Identify which cell holds the provided text, then report its [x, y] central coordinate. 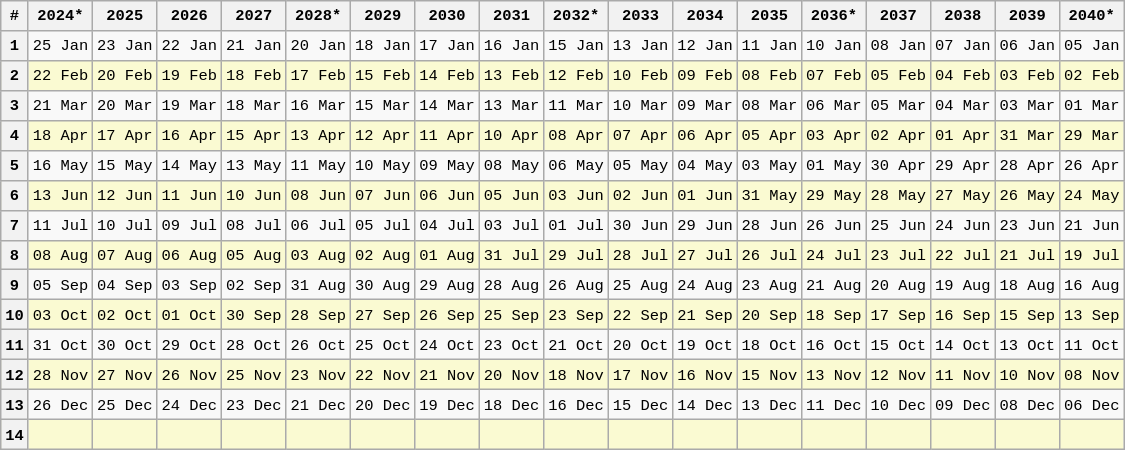
19 Oct [705, 345]
14 [14, 435]
11 Mar [576, 106]
21 Aug [834, 285]
17 Nov [640, 375]
06 Dec [1091, 405]
2039 [1027, 16]
30 Sep [254, 315]
23 Aug [769, 285]
26 May [1027, 196]
13 Dec [769, 405]
20 Aug [898, 285]
02 Aug [382, 255]
10 [14, 315]
11 Nov [963, 375]
01 Apr [963, 136]
01 Aug [447, 255]
21 Mar [60, 106]
20 Nov [511, 375]
29 Jun [705, 225]
21 Jul [1027, 255]
04 Sep [125, 285]
24 Dec [189, 405]
27 May [963, 196]
25 Sep [511, 315]
16 Sep [963, 315]
11 Apr [447, 136]
21 Oct [576, 345]
08 Feb [769, 76]
2028* [318, 16]
29 Apr [963, 166]
23 Jun [1027, 225]
01 Mar [1091, 106]
05 Sep [60, 285]
02 Apr [898, 136]
08 Jul [254, 225]
16 May [60, 166]
29 May [834, 196]
02 Feb [1091, 76]
2034 [705, 16]
10 May [382, 166]
25 Oct [382, 345]
6 [14, 196]
09 May [447, 166]
18 Mar [254, 106]
18 Sep [834, 315]
01 May [834, 166]
06 Jun [447, 196]
05 Aug [254, 255]
22 Jul [963, 255]
27 Sep [382, 315]
03 Feb [1027, 76]
21 Sep [705, 315]
17 Jan [447, 46]
20 Jan [318, 46]
24 Oct [447, 345]
05 May [640, 166]
28 Aug [511, 285]
09 Dec [963, 405]
13 Mar [511, 106]
12 Jan [705, 46]
12 Jun [125, 196]
29 Mar [1091, 136]
16 Oct [834, 345]
24 Jun [963, 225]
05 Jul [382, 225]
12 Apr [382, 136]
04 May [705, 166]
30 Jun [640, 225]
26 Nov [189, 375]
30 Aug [382, 285]
10 Nov [1027, 375]
05 Jan [1091, 46]
2027 [254, 16]
31 May [769, 196]
01 Oct [189, 315]
2040* [1091, 16]
26 Dec [60, 405]
10 Jul [125, 225]
08 Mar [769, 106]
11 Jan [769, 46]
28 Apr [1027, 166]
11 [14, 345]
15 Oct [898, 345]
03 Apr [834, 136]
30 Oct [125, 345]
26 Aug [576, 285]
07 Apr [640, 136]
7 [14, 225]
07 Jan [963, 46]
23 Dec [254, 405]
23 Jul [898, 255]
16 Mar [318, 106]
03 Sep [189, 285]
19 Feb [189, 76]
08 Apr [576, 136]
22 Nov [382, 375]
19 Dec [447, 405]
26 Sep [447, 315]
13 May [254, 166]
18 Aug [1027, 285]
15 Apr [254, 136]
14 Oct [963, 345]
2035 [769, 16]
26 Oct [318, 345]
17 Sep [898, 315]
22 Jan [189, 46]
28 Nov [60, 375]
01 Jul [576, 225]
09 Feb [705, 76]
10 Jun [254, 196]
08 Aug [60, 255]
10 Mar [640, 106]
17 Apr [125, 136]
06 Jul [318, 225]
02 Oct [125, 315]
03 Aug [318, 255]
13 Jun [60, 196]
2030 [447, 16]
2029 [382, 16]
05 Apr [769, 136]
08 Dec [1027, 405]
03 May [769, 166]
21 Jun [1091, 225]
08 Jan [898, 46]
07 Feb [834, 76]
16 Nov [705, 375]
10 Dec [898, 405]
04 Jul [447, 225]
2037 [898, 16]
14 Dec [705, 405]
11 Dec [834, 405]
11 Jun [189, 196]
20 Sep [769, 315]
20 Oct [640, 345]
23 Jan [125, 46]
16 Aug [1091, 285]
07 Aug [125, 255]
01 Jun [705, 196]
29 Aug [447, 285]
03 Jun [576, 196]
15 Nov [769, 375]
11 May [318, 166]
18 Nov [576, 375]
09 Jul [189, 225]
06 May [576, 166]
06 Aug [189, 255]
10 Apr [511, 136]
30 Apr [898, 166]
28 Jun [769, 225]
21 Nov [447, 375]
11 Jul [60, 225]
22 Sep [640, 315]
05 Jun [511, 196]
2026 [189, 16]
07 Jun [382, 196]
31 Oct [60, 345]
24 Jul [834, 255]
08 Jun [318, 196]
06 Mar [834, 106]
4 [14, 136]
26 Jun [834, 225]
20 Feb [125, 76]
25 Dec [125, 405]
02 Sep [254, 285]
11 Oct [1091, 345]
13 Sep [1091, 315]
13 Jan [640, 46]
23 Oct [511, 345]
18 Feb [254, 76]
22 Feb [60, 76]
23 Nov [318, 375]
2036* [834, 16]
08 May [511, 166]
16 Apr [189, 136]
09 Mar [705, 106]
05 Mar [898, 106]
1 [14, 46]
2032* [576, 16]
25 Jan [60, 46]
21 Jan [254, 46]
20 Dec [382, 405]
28 May [898, 196]
10 Feb [640, 76]
28 Sep [318, 315]
28 Oct [254, 345]
18 Oct [769, 345]
24 May [1091, 196]
13 Feb [511, 76]
14 May [189, 166]
2031 [511, 16]
15 Sep [1027, 315]
21 Dec [318, 405]
5 [14, 166]
31 Aug [318, 285]
12 Nov [898, 375]
23 Sep [576, 315]
31 Jul [511, 255]
18 Dec [511, 405]
8 [14, 255]
2 [14, 76]
13 [14, 405]
18 Apr [60, 136]
13 Apr [318, 136]
16 Dec [576, 405]
2025 [125, 16]
17 Feb [318, 76]
10 Jan [834, 46]
19 Aug [963, 285]
3 [14, 106]
02 Jun [640, 196]
13 Nov [834, 375]
2033 [640, 16]
19 Mar [189, 106]
15 Mar [382, 106]
14 Mar [447, 106]
15 Feb [382, 76]
15 May [125, 166]
03 Mar [1027, 106]
2038 [963, 16]
18 Jan [382, 46]
03 Jul [511, 225]
# [14, 16]
04 Mar [963, 106]
27 Nov [125, 375]
08 Nov [1091, 375]
12 Feb [576, 76]
24 Aug [705, 285]
31 Mar [1027, 136]
29 Oct [189, 345]
15 Jan [576, 46]
12 [14, 375]
9 [14, 285]
26 Apr [1091, 166]
14 Feb [447, 76]
19 Jul [1091, 255]
25 Jun [898, 225]
27 Jul [705, 255]
06 Apr [705, 136]
13 Oct [1027, 345]
29 Jul [576, 255]
28 Jul [640, 255]
16 Jan [511, 46]
26 Jul [769, 255]
04 Feb [963, 76]
15 Dec [640, 405]
25 Nov [254, 375]
25 Aug [640, 285]
05 Feb [898, 76]
03 Oct [60, 315]
06 Jan [1027, 46]
2024* [60, 16]
20 Mar [125, 106]
